Pinpoint the cell where the given text exists, returning its [x, y] midpoint coordinate. 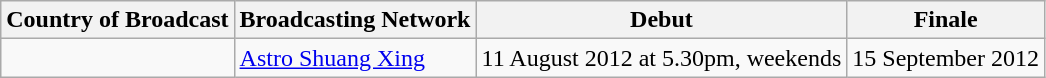
Debut [662, 20]
Country of Broadcast [118, 20]
11 August 2012 at 5.30pm, weekends [662, 58]
15 September 2012 [946, 58]
Finale [946, 20]
Astro Shuang Xing [355, 58]
Broadcasting Network [355, 20]
